Determine the (x, y) coordinate at the center of the cell enclosing the given text.  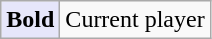
Bold (30, 20)
Current player (135, 20)
